Output the (x, y) coordinate of the center of the cell containing the given text.  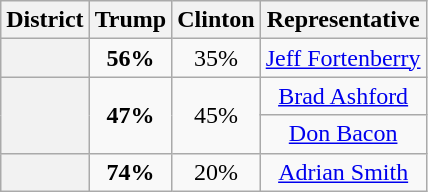
Trump (130, 20)
Brad Ashford (343, 96)
20% (216, 172)
Clinton (216, 20)
56% (130, 58)
74% (130, 172)
Jeff Fortenberry (343, 58)
District (45, 20)
Don Bacon (343, 134)
Adrian Smith (343, 172)
35% (216, 58)
Representative (343, 20)
45% (216, 115)
47% (130, 115)
